Output the (x, y) coordinate of the center of the cell containing the given text.  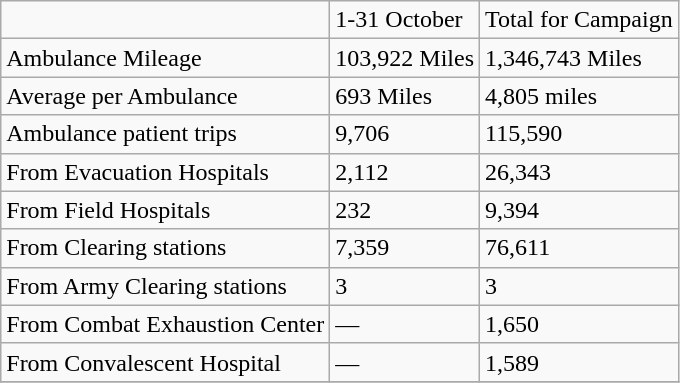
115,590 (580, 134)
1-31 October (405, 20)
Total for Campaign (580, 20)
693 Miles (405, 96)
103,922 Miles (405, 58)
7,359 (405, 248)
76,611 (580, 248)
26,343 (580, 172)
From Army Clearing stations (166, 286)
Ambulance patient trips (166, 134)
4,805 miles (580, 96)
From Clearing stations (166, 248)
1,346,743 Miles (580, 58)
1,589 (580, 362)
From Field Hospitals (166, 210)
From Evacuation Hospitals (166, 172)
9,394 (580, 210)
Ambulance Mileage (166, 58)
Average per Ambulance (166, 96)
From Combat Exhaustion Center (166, 324)
1,650 (580, 324)
232 (405, 210)
From Convalescent Hospital (166, 362)
9,706 (405, 134)
2,112 (405, 172)
